Pinpoint the cell where the given text exists, returning its [X, Y] midpoint coordinate. 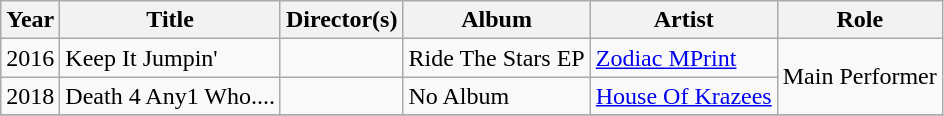
House Of Krazees [684, 96]
Zodiac MPrint [684, 58]
Main Performer [860, 77]
No Album [496, 96]
Album [496, 20]
Ride The Stars EP [496, 58]
2016 [30, 58]
Director(s) [342, 20]
Role [860, 20]
Artist [684, 20]
Death 4 Any1 Who.... [170, 96]
Keep It Jumpin' [170, 58]
Year [30, 20]
2018 [30, 96]
Title [170, 20]
